Find where the given text appears and provide that cell's center as (x, y) coordinate. 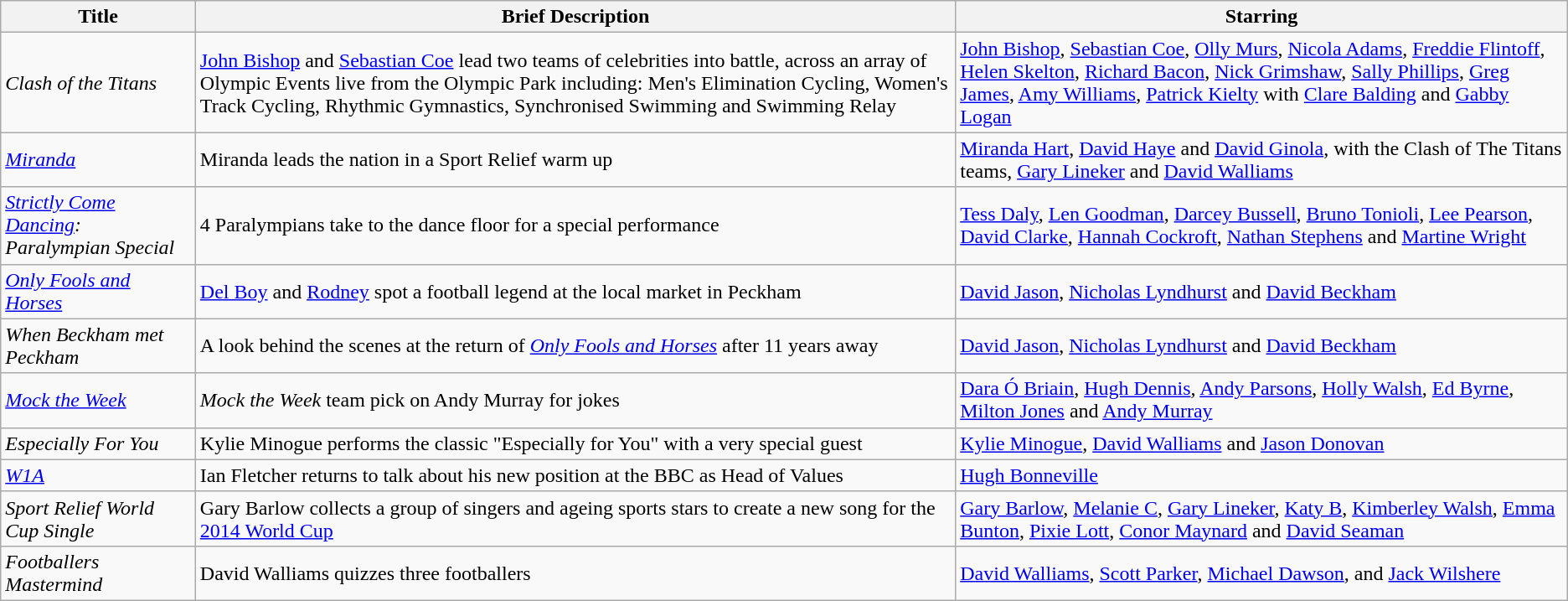
Especially For You (99, 443)
Miranda leads the nation in a Sport Relief warm up (575, 159)
Ian Fletcher returns to talk about his new position at the BBC as Head of Values (575, 475)
Brief Description (575, 17)
Miranda Hart, David Haye and David Ginola, with the Clash of The Titans teams, Gary Lineker and David Walliams (1261, 159)
W1A (99, 475)
Footballers Mastermind (99, 573)
Kylie Minogue, David Walliams and Jason Donovan (1261, 443)
Kylie Minogue performs the classic "Especially for You" with a very special guest (575, 443)
Dara Ó Briain, Hugh Dennis, Andy Parsons, Holly Walsh, Ed Byrne, Milton Jones and Andy Murray (1261, 401)
Gary Barlow collects a group of singers and ageing sports stars to create a new song for the 2014 World Cup (575, 518)
Only Fools and Horses (99, 292)
Mock the Week team pick on Andy Murray for jokes (575, 401)
4 Paralympians take to the dance floor for a special performance (575, 225)
When Beckham met Peckham (99, 345)
Hugh Bonneville (1261, 475)
Miranda (99, 159)
David Walliams, Scott Parker, Michael Dawson, and Jack Wilshere (1261, 573)
Gary Barlow, Melanie C, Gary Lineker, Katy B, Kimberley Walsh, Emma Bunton, Pixie Lott, Conor Maynard and David Seaman (1261, 518)
David Walliams quizzes three footballers (575, 573)
Strictly Come Dancing: Paralympian Special (99, 225)
Clash of the Titans (99, 82)
Title (99, 17)
Mock the Week (99, 401)
Tess Daly, Len Goodman, Darcey Bussell, Bruno Tonioli, Lee Pearson, David Clarke, Hannah Cockroft, Nathan Stephens and Martine Wright (1261, 225)
Sport Relief World Cup Single (99, 518)
A look behind the scenes at the return of Only Fools and Horses after 11 years away (575, 345)
Starring (1261, 17)
Del Boy and Rodney spot a football legend at the local market in Peckham (575, 292)
